Determine the [x, y] coordinate at the center of the cell enclosing the given text.  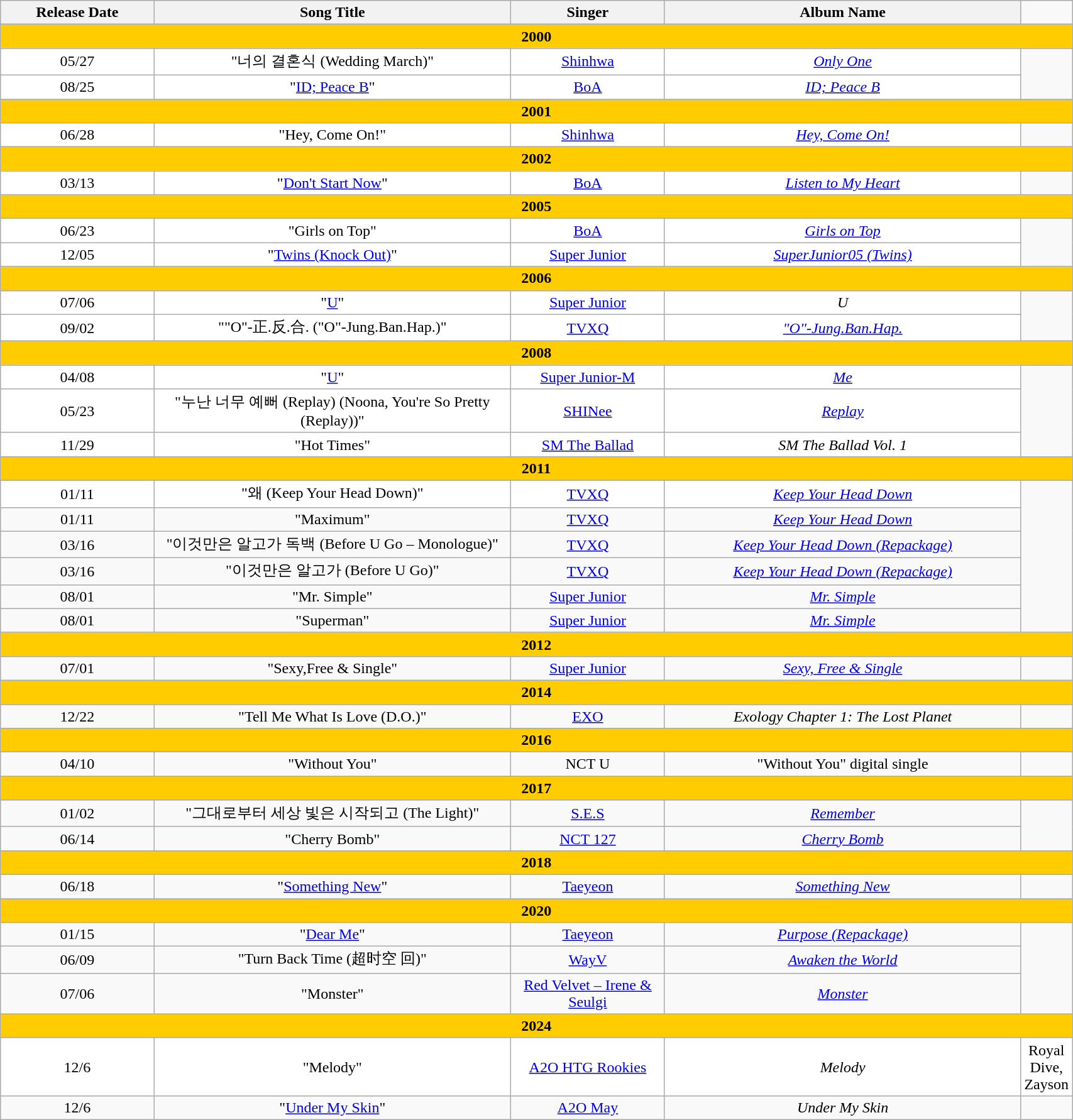
S.E.S [588, 813]
04/08 [77, 377]
Something New [842, 886]
NCT U [588, 764]
Song Title [333, 13]
04/10 [77, 764]
Remember [842, 813]
"Something New" [333, 886]
2011 [537, 468]
Awaken the World [842, 960]
06/28 [77, 135]
2016 [537, 740]
Hey, Come On! [842, 135]
2018 [537, 862]
"Girls on Top" [333, 231]
Melody [842, 1067]
2012 [537, 644]
2000 [537, 36]
2024 [537, 1026]
Album Name [842, 13]
Me [842, 377]
05/23 [77, 411]
"왜 (Keep Your Head Down)" [333, 494]
03/13 [77, 183]
Purpose (Repackage) [842, 935]
06/09 [77, 960]
01/15 [77, 935]
"O"-Jung.Ban.Hap. [842, 328]
06/18 [77, 886]
U [842, 302]
08/25 [77, 87]
"Hot Times" [333, 444]
SM The Ballad [588, 444]
2005 [537, 207]
2002 [537, 159]
NCT 127 [588, 838]
2008 [537, 353]
A2O May [588, 1107]
"Don't Start Now" [333, 183]
EXO [588, 716]
12/22 [77, 716]
"Maximum" [333, 519]
ID; Peace B [842, 87]
WayV [588, 960]
"ID; Peace B" [333, 87]
Cherry Bomb [842, 838]
Super Junior-M [588, 377]
Girls on Top [842, 231]
"Without You" digital single [842, 764]
"Under My Skin" [333, 1107]
"Tell Me What Is Love (D.O.)" [333, 716]
07/01 [77, 668]
"Monster" [333, 993]
Royal Dive, Zayson [1047, 1067]
"Dear Me" [333, 935]
SuperJunior05 (Twins) [842, 255]
Sexy, Free & Single [842, 668]
A2O HTG Rookies [588, 1067]
"Sexy,Free & Single" [333, 668]
"그대로부터 세상 빛은 시작되고 (The Light)" [333, 813]
Exology Chapter 1: The Lost Planet [842, 716]
09/02 [77, 328]
Release Date [77, 13]
"Mr. Simple" [333, 596]
"누난 너무 예뻐 (Replay) (Noona, You're So Pretty (Replay))" [333, 411]
01/02 [77, 813]
Under My Skin [842, 1107]
Only One [842, 62]
Monster [842, 993]
Listen to My Heart [842, 183]
2014 [537, 692]
Red Velvet – Irene & Seulgi [588, 993]
"Turn Back Time (超时空 回)" [333, 960]
"Hey, Come On!" [333, 135]
06/14 [77, 838]
06/23 [77, 231]
2006 [537, 278]
"Melody" [333, 1067]
"Superman" [333, 620]
Singer [588, 13]
Replay [842, 411]
"너의 결혼식 (Wedding March)" [333, 62]
"이것만은 알고가 (Before U Go)" [333, 572]
SHINee [588, 411]
2017 [537, 788]
"Without You" [333, 764]
2020 [537, 911]
"Twins (Knock Out)" [333, 255]
2001 [537, 111]
11/29 [77, 444]
05/27 [77, 62]
"Cherry Bomb" [333, 838]
"이것만은 알고가 독백 (Before U Go – Monologue)" [333, 544]
12/05 [77, 255]
""O"-正.反.合. ("O"-Jung.Ban.Hap.)" [333, 328]
SM The Ballad Vol. 1 [842, 444]
